Extract the [X, Y] coordinate from the center of the cell holding the provided text.  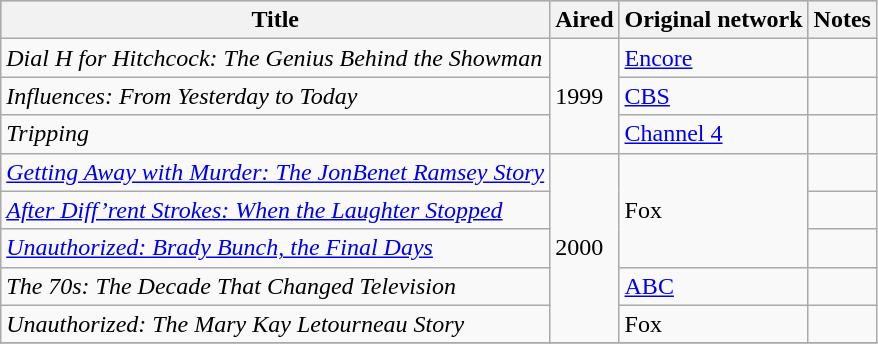
Influences: From Yesterday to Today [276, 96]
The 70s: The Decade That Changed Television [276, 286]
CBS [714, 96]
ABC [714, 286]
Dial H for Hitchcock: The Genius Behind the Showman [276, 58]
2000 [584, 248]
Tripping [276, 134]
Aired [584, 20]
Original network [714, 20]
Channel 4 [714, 134]
Getting Away with Murder: The JonBenet Ramsey Story [276, 172]
1999 [584, 96]
Unauthorized: Brady Bunch, the Final Days [276, 248]
After Diff’rent Strokes: When the Laughter Stopped [276, 210]
Unauthorized: The Mary Kay Letourneau Story [276, 324]
Title [276, 20]
Notes [842, 20]
Encore [714, 58]
